Find where the given text appears and provide that cell's center as (X, Y) coordinate. 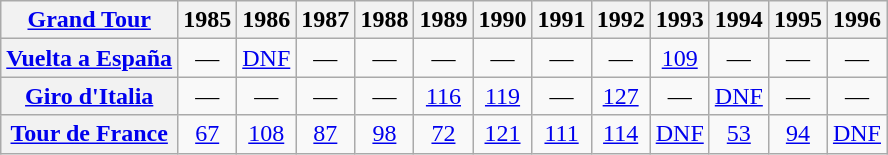
1987 (326, 20)
1992 (620, 20)
121 (502, 134)
67 (208, 134)
114 (620, 134)
87 (326, 134)
53 (738, 134)
1991 (562, 20)
Giro d'Italia (90, 96)
109 (680, 58)
1994 (738, 20)
1988 (384, 20)
1993 (680, 20)
Vuelta a España (90, 58)
1989 (444, 20)
1996 (856, 20)
72 (444, 134)
1985 (208, 20)
127 (620, 96)
Grand Tour (90, 20)
Tour de France (90, 134)
1986 (266, 20)
111 (562, 134)
116 (444, 96)
1995 (798, 20)
94 (798, 134)
108 (266, 134)
98 (384, 134)
119 (502, 96)
1990 (502, 20)
